From the cell containing the given text, extract its center point as (X, Y) coordinate. 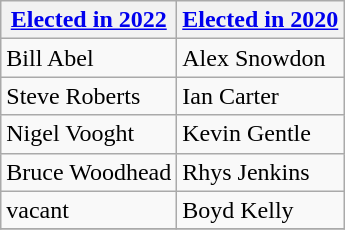
Ian Carter (260, 96)
Elected in 2022 (89, 20)
Elected in 2020 (260, 20)
vacant (89, 210)
Kevin Gentle (260, 134)
Bill Abel (89, 58)
Alex Snowdon (260, 58)
Nigel Vooght (89, 134)
Bruce Woodhead (89, 172)
Rhys Jenkins (260, 172)
Steve Roberts (89, 96)
Boyd Kelly (260, 210)
